Identify which cell holds the provided text, then report its [X, Y] central coordinate. 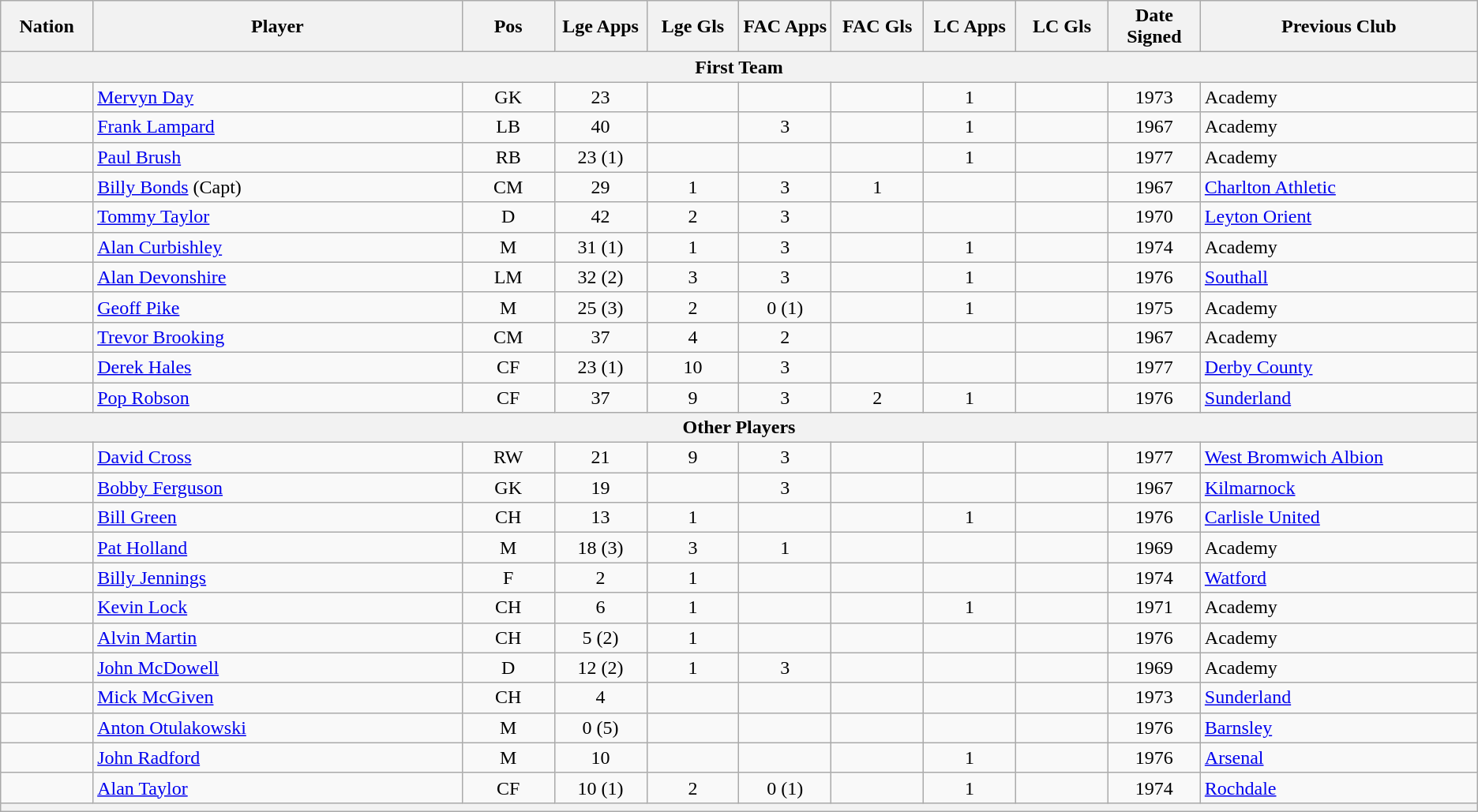
LC Apps [970, 27]
Kilmarnock [1339, 488]
Pat Holland [278, 548]
40 [600, 127]
Nation [47, 27]
First Team [739, 67]
1971 [1154, 608]
Arsenal [1339, 758]
23 [600, 97]
Anton Otulakowski [278, 728]
Pos [508, 27]
Charlton Athletic [1339, 187]
10 (1) [600, 788]
West Bromwich Albion [1339, 458]
31 (1) [600, 247]
21 [600, 458]
F [508, 578]
18 (3) [600, 548]
Alan Devonshire [278, 277]
42 [600, 217]
John McDowell [278, 668]
Carlisle United [1339, 518]
RW [508, 458]
5 (2) [600, 638]
Date Signed [1154, 27]
13 [600, 518]
LM [508, 277]
Leyton Orient [1339, 217]
Paul Brush [278, 157]
19 [600, 488]
Derek Hales [278, 367]
FAC Gls [878, 27]
29 [600, 187]
Lge Apps [600, 27]
LC Gls [1063, 27]
6 [600, 608]
Barnsley [1339, 728]
David Cross [278, 458]
RB [508, 157]
Trevor Brooking [278, 337]
Rochdale [1339, 788]
0 (5) [600, 728]
Mick McGiven [278, 698]
John Radford [278, 758]
Watford [1339, 578]
Bill Green [278, 518]
1975 [1154, 307]
Southall [1339, 277]
Billy Jennings [278, 578]
12 (2) [600, 668]
Geoff Pike [278, 307]
Pop Robson [278, 397]
Kevin Lock [278, 608]
Player [278, 27]
Lge Gls [693, 27]
Alan Curbishley [278, 247]
32 (2) [600, 277]
Derby County [1339, 367]
Mervyn Day [278, 97]
25 (3) [600, 307]
FAC Apps [785, 27]
1970 [1154, 217]
Bobby Ferguson [278, 488]
Other Players [739, 428]
Alvin Martin [278, 638]
Previous Club [1339, 27]
Alan Taylor [278, 788]
LB [508, 127]
Frank Lampard [278, 127]
Billy Bonds (Capt) [278, 187]
Tommy Taylor [278, 217]
